Extract the [x, y] coordinate from the center of the cell holding the provided text.  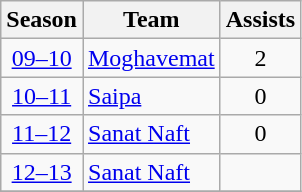
Saipa [151, 96]
09–10 [42, 58]
2 [260, 58]
Season [42, 20]
Team [151, 20]
Assists [260, 20]
Moghavemat [151, 58]
10–11 [42, 96]
12–13 [42, 172]
11–12 [42, 134]
